Identify which cell holds the provided text, then report its [x, y] central coordinate. 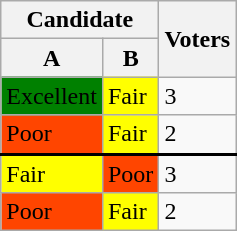
B [130, 58]
Voters [198, 39]
Candidate [80, 20]
Excellent [52, 96]
A [52, 58]
